Capture the cell that displays the provided text and extract its (x, y) central coordinate. 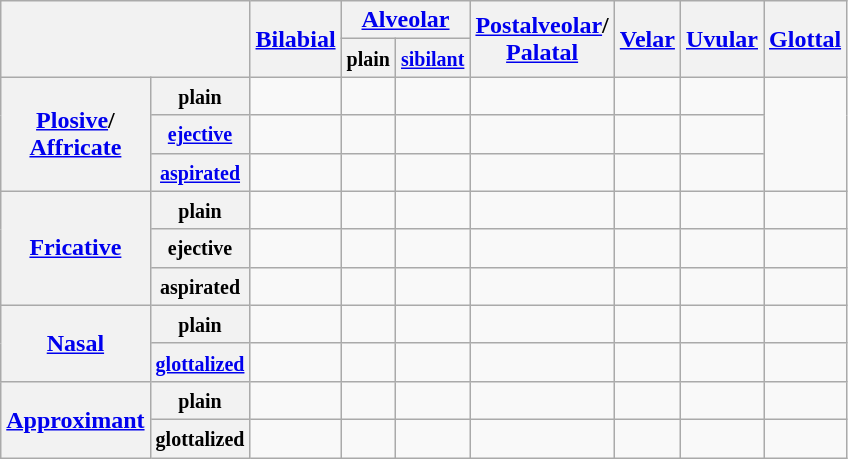
Alveolar (406, 20)
Nasal (76, 343)
Bilabial (296, 39)
Approximant (76, 419)
Postalveolar/Palatal (542, 39)
Uvular (722, 39)
sibilant (433, 58)
Plosive/Affricate (76, 134)
Glottal (806, 39)
Fricative (76, 248)
Velar (647, 39)
